Return [x, y] of the center of cell containing provided text 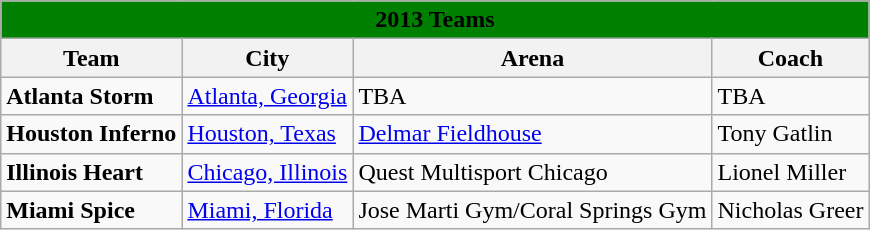
Lionel Miller [790, 172]
Miami Spice [92, 210]
Nicholas Greer [790, 210]
2013 Teams [435, 20]
Houston Inferno [92, 134]
Arena [532, 58]
Tony Gatlin [790, 134]
Chicago, Illinois [268, 172]
Miami, Florida [268, 210]
Team [92, 58]
Delmar Fieldhouse [532, 134]
Quest Multisport Chicago [532, 172]
Illinois Heart [92, 172]
Jose Marti Gym/Coral Springs Gym [532, 210]
Atlanta, Georgia [268, 96]
Houston, Texas [268, 134]
Coach [790, 58]
Atlanta Storm [92, 96]
City [268, 58]
